From the cell containing the given text, extract its center point as (X, Y) coordinate. 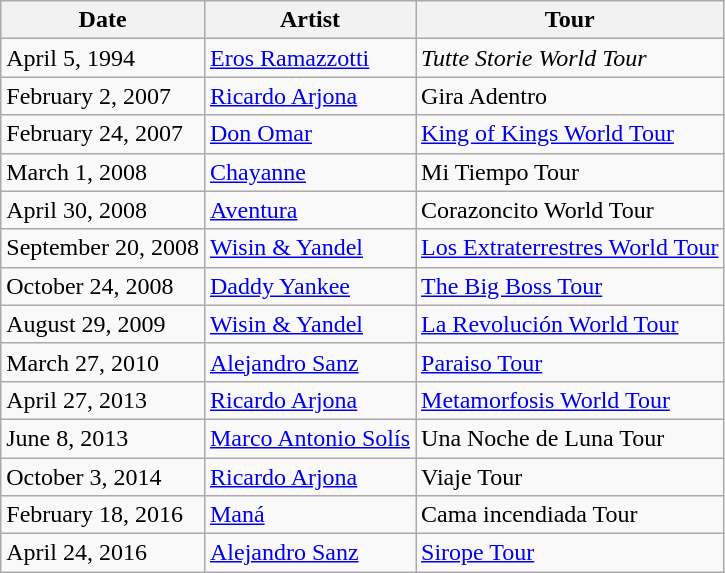
Viaje Tour (570, 477)
Metamorfosis World Tour (570, 400)
August 29, 2009 (103, 324)
Artist (310, 20)
Corazoncito World Tour (570, 210)
Los Extraterrestres World Tour (570, 248)
Chayanne (310, 172)
The Big Boss Tour (570, 286)
February 18, 2016 (103, 515)
February 2, 2007 (103, 96)
March 1, 2008 (103, 172)
April 24, 2016 (103, 553)
Paraiso Tour (570, 362)
La Revolución World Tour (570, 324)
King of Kings World Tour (570, 134)
April 27, 2013 (103, 400)
Eros Ramazzotti (310, 58)
March 27, 2010 (103, 362)
Mi Tiempo Tour (570, 172)
Una Noche de Luna Tour (570, 438)
Date (103, 20)
Don Omar (310, 134)
Cama incendiada Tour (570, 515)
June 8, 2013 (103, 438)
April 5, 1994 (103, 58)
Tutte Storie World Tour (570, 58)
April 30, 2008 (103, 210)
September 20, 2008 (103, 248)
Aventura (310, 210)
October 3, 2014 (103, 477)
Sirope Tour (570, 553)
Maná (310, 515)
Marco Antonio Solís (310, 438)
Gira Adentro (570, 96)
Daddy Yankee (310, 286)
October 24, 2008 (103, 286)
Tour (570, 20)
February 24, 2007 (103, 134)
